Determine the [x, y] coordinate at the center of the cell enclosing the given text.  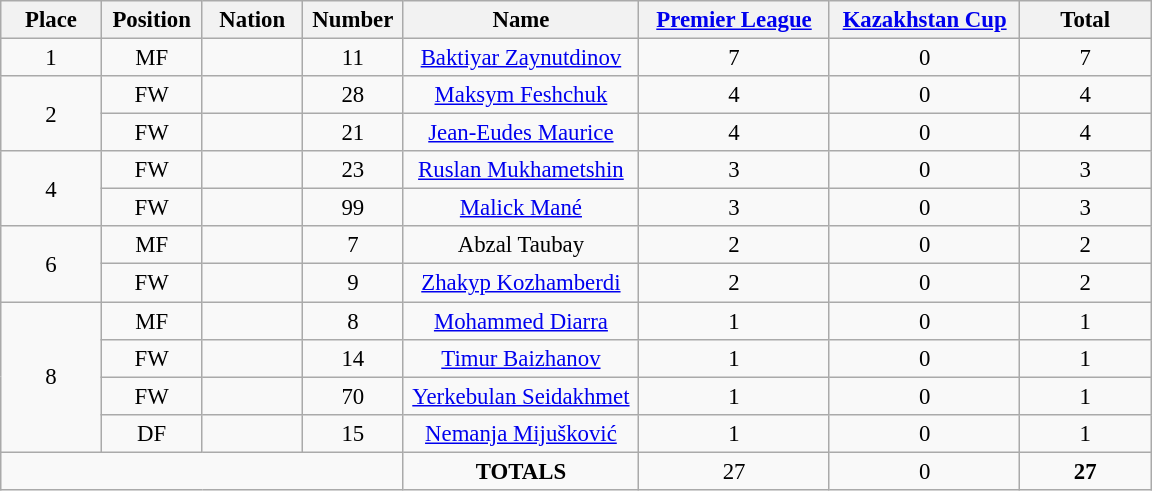
Nemanja Mijušković [521, 433]
23 [354, 170]
Total [1086, 20]
Position [152, 20]
11 [354, 58]
Kazakhstan Cup [924, 20]
28 [354, 95]
Timur Baizhanov [521, 358]
Zhakyp Kozhamberdi [521, 283]
Premier League [734, 20]
Jean-Eudes Maurice [521, 133]
Abzal Taubay [521, 245]
Name [521, 20]
DF [152, 433]
Malick Mané [521, 208]
Maksym Feshchuk [521, 95]
Baktiyar Zaynutdinov [521, 58]
70 [354, 396]
15 [354, 433]
Nation [252, 20]
Mohammed Diarra [521, 321]
TOTALS [521, 471]
9 [354, 283]
Ruslan Mukhametshin [521, 170]
Place [52, 20]
21 [354, 133]
14 [354, 358]
Number [354, 20]
99 [354, 208]
6 [52, 264]
Yerkebulan Seidakhmet [521, 396]
